Return (X, Y) of the center of cell containing provided text 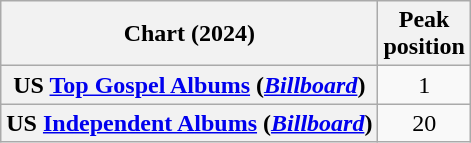
US Top Gospel Albums (Billboard) (190, 85)
1 (424, 85)
20 (424, 123)
US Independent Albums (Billboard) (190, 123)
Chart (2024) (190, 34)
Peakposition (424, 34)
